Capture the cell that displays the provided text and extract its (x, y) central coordinate. 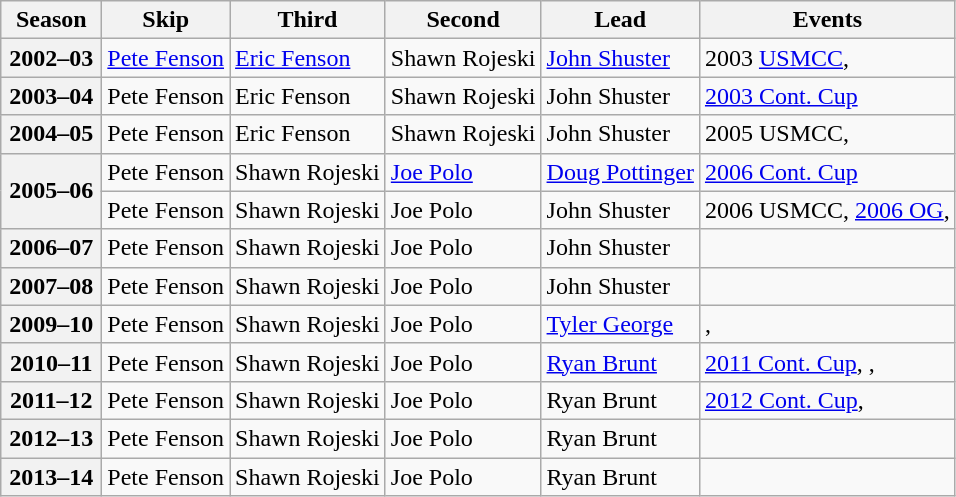
2005 USMCC, (827, 134)
2011–12 (52, 400)
2003 USMCC, (827, 58)
Third (308, 20)
Lead (620, 20)
2007–08 (52, 286)
2006–07 (52, 248)
Tyler George (620, 324)
2002–03 (52, 58)
Skip (166, 20)
2004–05 (52, 134)
Events (827, 20)
2013–14 (52, 477)
2005–06 (52, 191)
2003 Cont. Cup (827, 96)
, (827, 324)
Second (463, 20)
2006 Cont. Cup (827, 172)
2012 Cont. Cup, (827, 400)
2010–11 (52, 362)
Doug Pottinger (620, 172)
2011 Cont. Cup, , (827, 362)
Season (52, 20)
2003–04 (52, 96)
2009–10 (52, 324)
2006 USMCC, 2006 OG, (827, 210)
2012–13 (52, 438)
